Determine the (X, Y) coordinate at the center of the cell enclosing the given text.  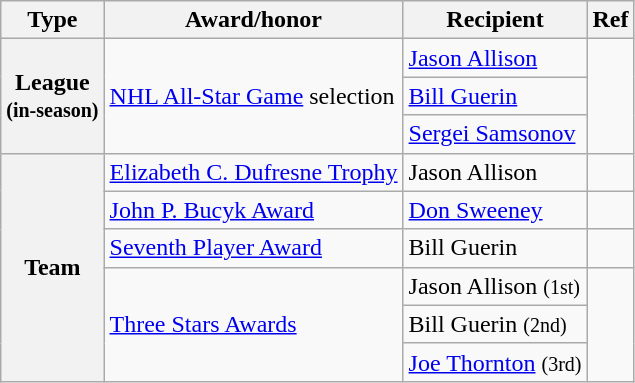
Don Sweeney (495, 210)
Seventh Player Award (254, 248)
Jason Allison (1st) (495, 286)
NHL All-Star Game selection (254, 96)
Recipient (495, 20)
League(in-season) (52, 96)
John P. Bucyk Award (254, 210)
Three Stars Awards (254, 324)
Bill Guerin (2nd) (495, 324)
Award/honor (254, 20)
Team (52, 267)
Sergei Samsonov (495, 134)
Type (52, 20)
Elizabeth C. Dufresne Trophy (254, 172)
Ref (610, 20)
Joe Thornton (3rd) (495, 362)
